Search for the cell housing the specified text and yield its [X, Y] center coordinate. 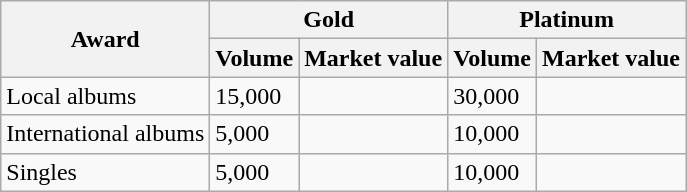
Gold [329, 20]
Singles [106, 172]
International albums [106, 134]
Platinum [567, 20]
30,000 [492, 96]
Local albums [106, 96]
Award [106, 39]
15,000 [254, 96]
